Determine the (X, Y) coordinate at the center of the cell enclosing the given text.  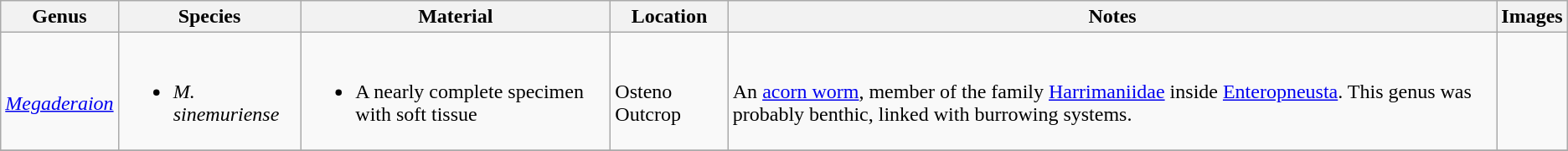
A nearly complete specimen with soft tissue (456, 91)
Species (209, 17)
Location (669, 17)
Notes (1112, 17)
Genus (59, 17)
Material (456, 17)
Megaderaion (59, 91)
An acorn worm, member of the family Harrimaniidae inside Enteropneusta. This genus was probably benthic, linked with burrowing systems. (1112, 91)
M. sinemuriense (209, 91)
Images (1532, 17)
Osteno Outcrop (669, 91)
